For the text-containing cell, return its midpoint in [X, Y] coordinate format. 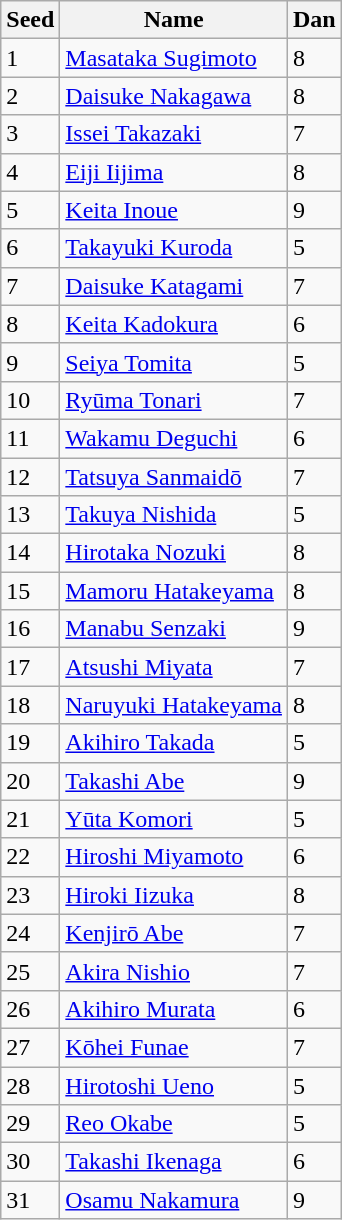
Takashi Abe [174, 781]
Seed [30, 20]
Yūta Komori [174, 819]
Osamu Nakamura [174, 1200]
27 [30, 1047]
Reo Okabe [174, 1124]
2 [30, 96]
Atsushi Miyata [174, 667]
Tatsuya Sanmaidō [174, 477]
22 [30, 857]
13 [30, 515]
11 [30, 438]
Akihiro Takada [174, 743]
Daisuke Nakagawa [174, 96]
Hiroshi Miyamoto [174, 857]
29 [30, 1124]
Manabu Senzaki [174, 629]
1 [30, 58]
Kōhei Funae [174, 1047]
25 [30, 971]
Issei Takazaki [174, 134]
Name [174, 20]
Kenjirō Abe [174, 933]
3 [30, 134]
Akira Nishio [174, 971]
Ryūma Tonari [174, 400]
4 [30, 172]
28 [30, 1085]
30 [30, 1162]
Dan [314, 20]
15 [30, 591]
Mamoru Hatakeyama [174, 591]
31 [30, 1200]
Hirotoshi Ueno [174, 1085]
Seiya Tomita [174, 362]
Daisuke Katagami [174, 286]
Hirotaka Nozuki [174, 553]
10 [30, 400]
Takayuki Kuroda [174, 248]
Akihiro Murata [174, 1009]
Masataka Sugimoto [174, 58]
12 [30, 477]
18 [30, 705]
23 [30, 895]
20 [30, 781]
21 [30, 819]
Hiroki Iizuka [174, 895]
Keita Kadokura [174, 324]
19 [30, 743]
Eiji Iijima [174, 172]
26 [30, 1009]
17 [30, 667]
24 [30, 933]
Takuya Nishida [174, 515]
Takashi Ikenaga [174, 1162]
Wakamu Deguchi [174, 438]
14 [30, 553]
16 [30, 629]
Keita Inoue [174, 210]
Naruyuki Hatakeyama [174, 705]
